Capture the cell that displays the provided text and extract its [x, y] central coordinate. 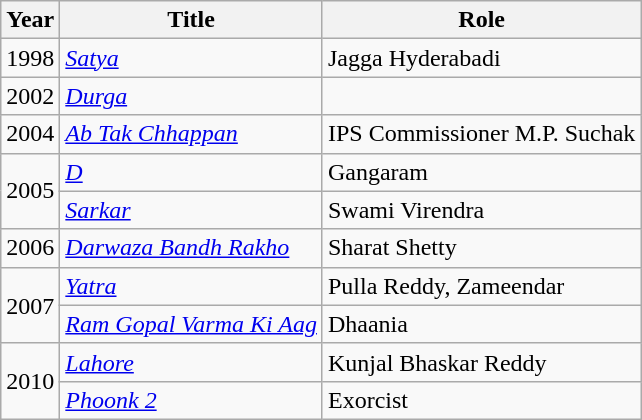
Ram Gopal Varma Ki Aag [192, 324]
Ab Tak Chhappan [192, 134]
Role [481, 20]
Pulla Reddy, Zameendar [481, 286]
2005 [30, 191]
2004 [30, 134]
1998 [30, 58]
IPS Commissioner M.P. Suchak [481, 134]
Gangaram [481, 172]
Title [192, 20]
Darwaza Bandh Rakho [192, 248]
Durga [192, 96]
Swami Virendra [481, 210]
Phoonk 2 [192, 400]
2006 [30, 248]
Kunjal Bhaskar Reddy [481, 362]
Sharat Shetty [481, 248]
Dhaania [481, 324]
2010 [30, 381]
Lahore [192, 362]
2002 [30, 96]
2007 [30, 305]
D [192, 172]
Exorcist [481, 400]
Satya [192, 58]
Yatra [192, 286]
Jagga Hyderabadi [481, 58]
Sarkar [192, 210]
Year [30, 20]
